Output the (x, y) coordinate of the center of the cell containing the given text.  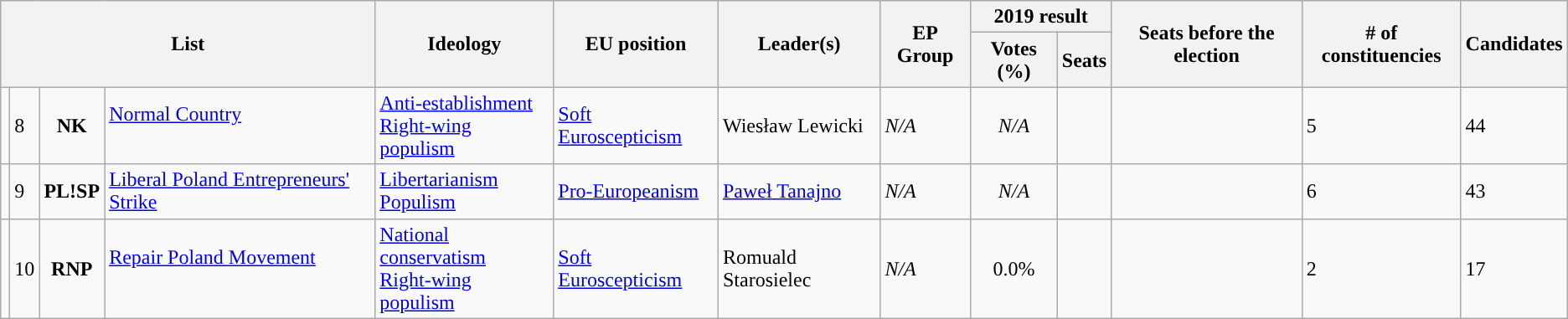
2 (1381, 268)
National conservatismRight-wing populism (464, 268)
Romuald Starosielec (799, 268)
EP Group (926, 44)
0.0% (1014, 268)
Seats (1084, 60)
44 (1514, 126)
RNP (72, 268)
LibertarianismPopulism (464, 191)
Candidates (1514, 44)
Normal Country (240, 126)
Repair Poland Movement (240, 268)
8 (25, 126)
6 (1381, 191)
Votes (%) (1014, 60)
5 (1381, 126)
Liberal Poland Entrepreneurs' Strike (240, 191)
Wiesław Lewicki (799, 126)
17 (1514, 268)
Ideology (464, 44)
NK (72, 126)
Leader(s) (799, 44)
10 (25, 268)
Seats before the election (1207, 44)
9 (25, 191)
Paweł Tanajno (799, 191)
EU position (637, 44)
43 (1514, 191)
# of constituencies (1381, 44)
Anti-establishmentRight-wing populism (464, 126)
2019 result (1040, 17)
PL!SP (72, 191)
List (188, 44)
Pro-Europeanism (637, 191)
